Pinpoint the cell where the given text exists, returning its (x, y) midpoint coordinate. 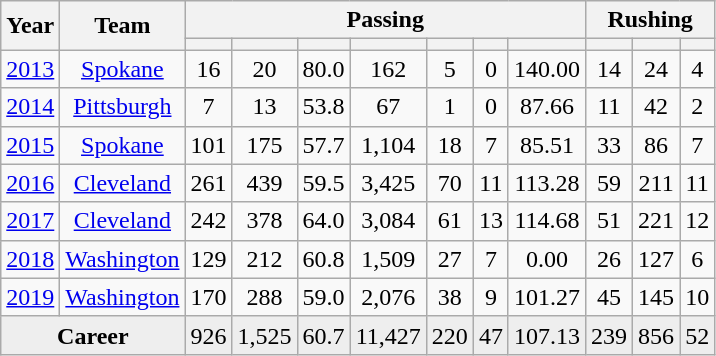
1,104 (388, 145)
9 (490, 297)
10 (698, 297)
18 (450, 145)
60.8 (324, 259)
211 (656, 183)
Passing (386, 20)
2019 (30, 297)
221 (656, 221)
439 (264, 183)
87.66 (546, 107)
4 (698, 69)
11,427 (388, 335)
52 (698, 335)
162 (388, 69)
261 (208, 183)
Team (122, 26)
45 (608, 297)
2017 (30, 221)
64.0 (324, 221)
86 (656, 145)
60.7 (324, 335)
3,425 (388, 183)
239 (608, 335)
Rushing (650, 20)
170 (208, 297)
242 (208, 221)
Year (30, 26)
57.7 (324, 145)
47 (490, 335)
20 (264, 69)
2015 (30, 145)
212 (264, 259)
856 (656, 335)
80.0 (324, 69)
107.13 (546, 335)
2014 (30, 107)
61 (450, 221)
288 (264, 297)
220 (450, 335)
24 (656, 69)
129 (208, 259)
26 (608, 259)
5 (450, 69)
6 (698, 259)
59 (608, 183)
33 (608, 145)
16 (208, 69)
1 (450, 107)
101.27 (546, 297)
38 (450, 297)
2018 (30, 259)
Career (93, 335)
140.00 (546, 69)
53.8 (324, 107)
0.00 (546, 259)
1,509 (388, 259)
1,525 (264, 335)
2 (698, 107)
Pittsburgh (122, 107)
59.5 (324, 183)
145 (656, 297)
85.51 (546, 145)
127 (656, 259)
2016 (30, 183)
51 (608, 221)
2013 (30, 69)
12 (698, 221)
27 (450, 259)
67 (388, 107)
378 (264, 221)
113.28 (546, 183)
926 (208, 335)
101 (208, 145)
59.0 (324, 297)
114.68 (546, 221)
2,076 (388, 297)
175 (264, 145)
70 (450, 183)
14 (608, 69)
3,084 (388, 221)
42 (656, 107)
